From the cell containing the given text, extract its center point as (X, Y) coordinate. 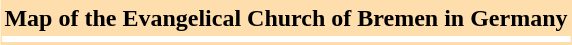
Map of the Evangelical Church of Bremen in Germany (286, 18)
